Detect which cell encompasses the target text, then output its (x, y) center coordinate. 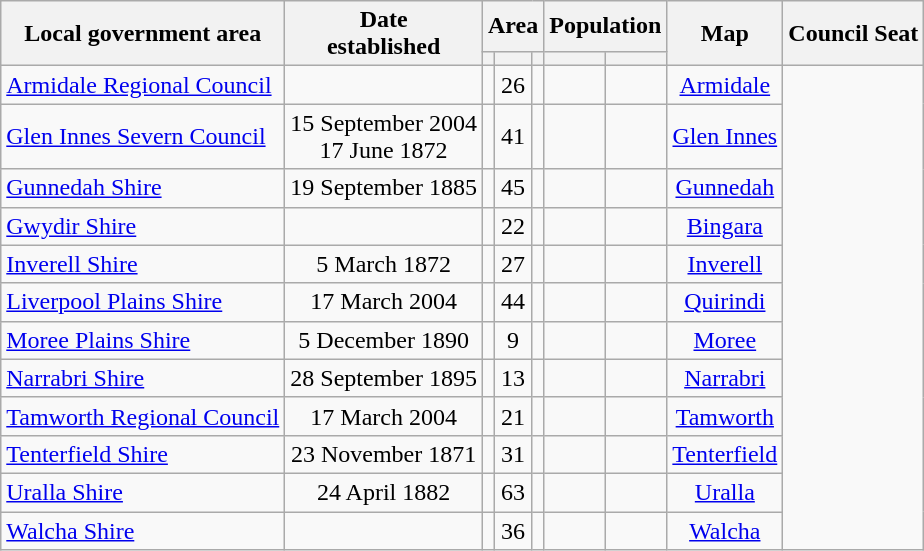
Liverpool Plains Shire (143, 302)
Dateestablished (384, 34)
Glen Innes (725, 136)
Tenterfield Shire (143, 454)
Gunnedah Shire (143, 188)
15 September 200417 June 1872 (384, 136)
9 (513, 340)
5 March 1872 (384, 264)
Walcha (725, 531)
63 (513, 492)
27 (513, 264)
Inverell Shire (143, 264)
Map (725, 34)
45 (513, 188)
5 December 1890 (384, 340)
26 (513, 85)
Walcha Shire (143, 531)
22 (513, 226)
21 (513, 416)
Council Seat (854, 34)
Gunnedah (725, 188)
Moree Plains Shire (143, 340)
Population (606, 26)
Uralla Shire (143, 492)
Narrabri Shire (143, 378)
Glen Innes Severn Council (143, 136)
Area (512, 26)
24 April 1882 (384, 492)
Inverell (725, 264)
Quirindi (725, 302)
36 (513, 531)
Tamworth Regional Council (143, 416)
Local government area (143, 34)
Moree (725, 340)
Tamworth (725, 416)
28 September 1895 (384, 378)
23 November 1871 (384, 454)
13 (513, 378)
31 (513, 454)
Bingara (725, 226)
Narrabri (725, 378)
Armidale Regional Council (143, 85)
44 (513, 302)
Armidale (725, 85)
Gwydir Shire (143, 226)
Uralla (725, 492)
41 (513, 136)
Tenterfield (725, 454)
19 September 1885 (384, 188)
